From the cell containing the given text, extract its center point as [X, Y] coordinate. 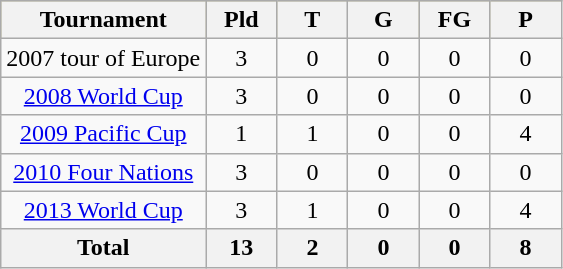
2008 World Cup [104, 96]
P [526, 20]
T [312, 20]
13 [242, 248]
Pld [242, 20]
2007 tour of Europe [104, 58]
2 [312, 248]
FG [454, 20]
G [384, 20]
2009 Pacific Cup [104, 134]
Total [104, 248]
Tournament [104, 20]
2013 World Cup [104, 210]
8 [526, 248]
2010 Four Nations [104, 172]
